Detect which cell encompasses the target text, then output its [X, Y] center coordinate. 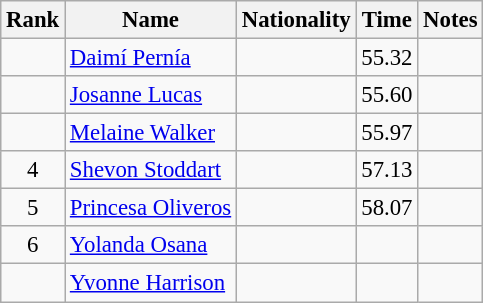
6 [33, 245]
Josanne Lucas [151, 95]
55.32 [387, 58]
Time [387, 20]
Melaine Walker [151, 133]
Princesa Oliveros [151, 208]
57.13 [387, 170]
Daimí Pernía [151, 58]
Name [151, 20]
Shevon Stoddart [151, 170]
55.60 [387, 95]
Nationality [296, 20]
58.07 [387, 208]
4 [33, 170]
5 [33, 208]
Rank [33, 20]
Yvonne Harrison [151, 283]
55.97 [387, 133]
Notes [450, 20]
Yolanda Osana [151, 245]
